For the text-containing cell, return its midpoint in [x, y] coordinate format. 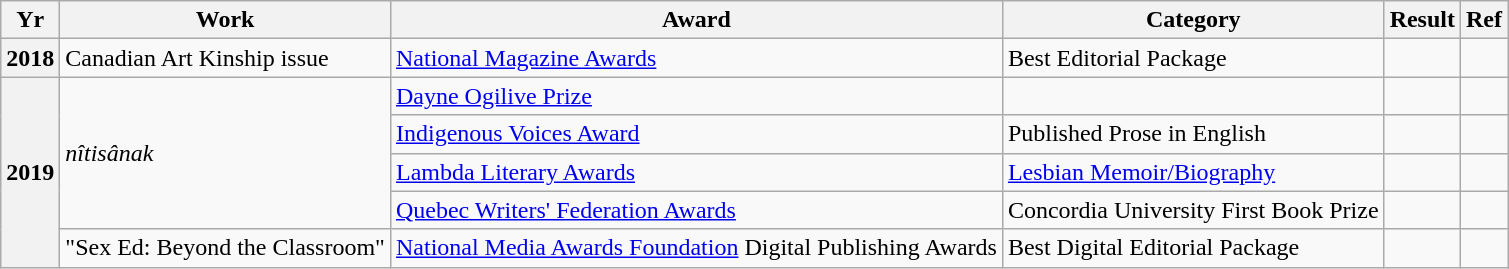
National Media Awards Foundation Digital Publishing Awards [696, 248]
Concordia University First Book Prize [1193, 210]
Quebec Writers' Federation Awards [696, 210]
National Magazine Awards [696, 58]
Best Editorial Package [1193, 58]
Canadian Art Kinship issue [226, 58]
Yr [30, 20]
Category [1193, 20]
Ref [1484, 20]
nîtisânak [226, 153]
"Sex Ed: Beyond the Classroom" [226, 248]
2019 [30, 172]
Work [226, 20]
Result [1422, 20]
Published Prose in English [1193, 134]
Lesbian Memoir/Biography [1193, 172]
Dayne Ogilive Prize [696, 96]
Indigenous Voices Award [696, 134]
Best Digital Editorial Package [1193, 248]
2018 [30, 58]
Lambda Literary Awards [696, 172]
Award [696, 20]
